Locate the cell with the specified text and output its (x, y) center coordinate. 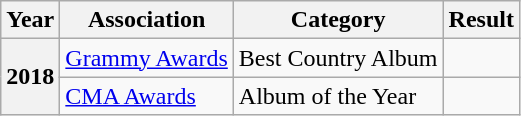
CMA Awards (147, 96)
Album of the Year (338, 96)
Year (30, 20)
2018 (30, 77)
Result (481, 20)
Best Country Album (338, 58)
Category (338, 20)
Association (147, 20)
Grammy Awards (147, 58)
